Scan for the cell matching the given text and deliver its [x, y] coordinate at center. 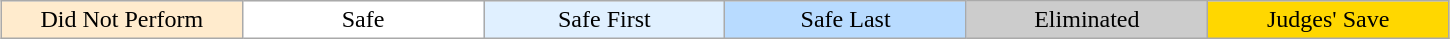
Safe First [604, 20]
Did Not Perform [122, 20]
Judges' Save [1328, 20]
Safe Last [846, 20]
Eliminated [1086, 20]
Safe [362, 20]
